Return the (X, Y) coordinate for the center point of the cell that contains the specified text.  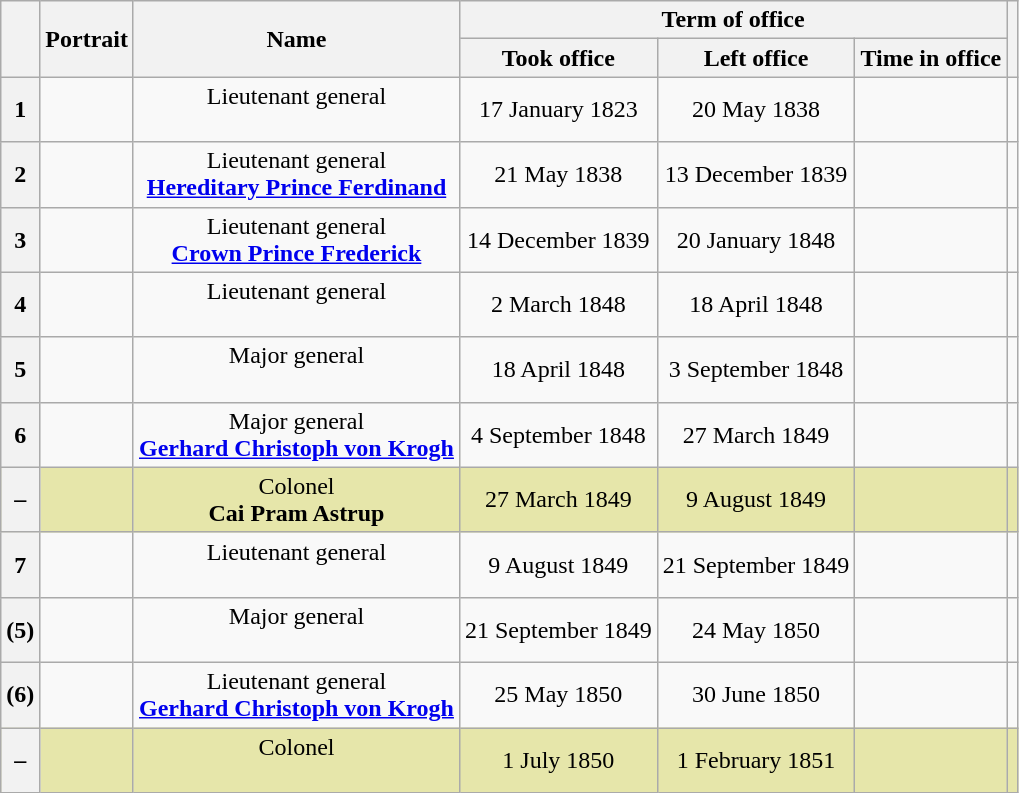
7 (20, 564)
21 May 1838 (558, 174)
6 (20, 434)
20 January 1848 (756, 240)
Time in office (931, 58)
Portrait (87, 39)
Left office (756, 58)
Took office (558, 58)
Major generalGerhard Christoph von Krogh (296, 434)
24 May 1850 (756, 630)
ColonelCai Pram Astrup (296, 500)
13 December 1839 (756, 174)
1 July 1850 (558, 760)
3 (20, 240)
(6) (20, 694)
1 February 1851 (756, 760)
(5) (20, 630)
25 May 1850 (558, 694)
Colonel (296, 760)
2 March 1848 (558, 304)
4 (20, 304)
17 January 1823 (558, 110)
1 (20, 110)
5 (20, 370)
Term of office (732, 20)
Lieutenant generalCrown Prince Frederick (296, 240)
Lieutenant generalGerhard Christoph von Krogh (296, 694)
30 June 1850 (756, 694)
2 (20, 174)
Lieutenant generalHereditary Prince Ferdinand (296, 174)
20 May 1838 (756, 110)
3 September 1848 (756, 370)
Name (296, 39)
14 December 1839 (558, 240)
4 September 1848 (558, 434)
